Find where the given text appears and provide that cell's center as (X, Y) coordinate. 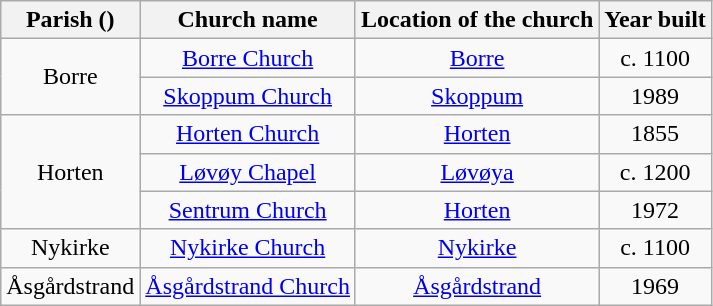
Horten Church (248, 134)
Sentrum Church (248, 210)
1969 (656, 286)
Parish () (70, 20)
Skoppum (476, 96)
Year built (656, 20)
1972 (656, 210)
Åsgårdstrand Church (248, 286)
1855 (656, 134)
Løvøy Chapel (248, 172)
Borre Church (248, 58)
Location of the church (476, 20)
1989 (656, 96)
Skoppum Church (248, 96)
Church name (248, 20)
Nykirke Church (248, 248)
c. 1200 (656, 172)
Løvøya (476, 172)
